Scan for the cell matching the given text and deliver its (x, y) coordinate at center. 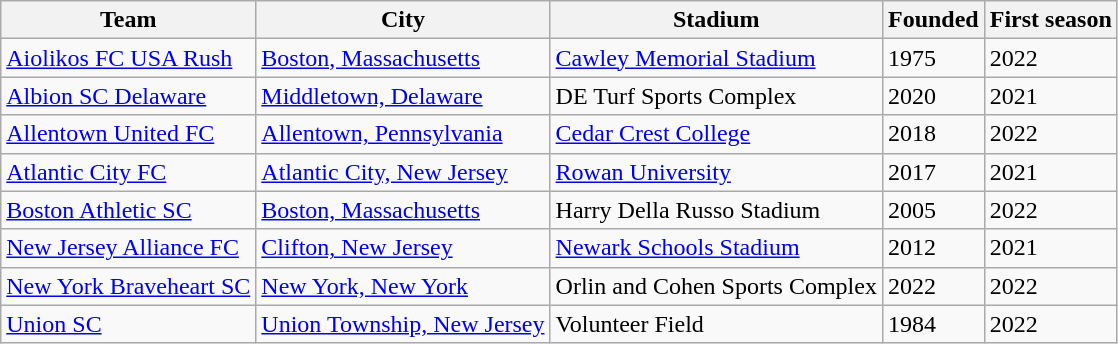
Albion SC Delaware (128, 96)
2017 (933, 172)
New Jersey Alliance FC (128, 248)
Stadium (716, 20)
New York, New York (403, 286)
1975 (933, 58)
Atlantic City, New Jersey (403, 172)
2005 (933, 210)
Allentown, Pennsylvania (403, 134)
Newark Schools Stadium (716, 248)
2020 (933, 96)
Clifton, New Jersey (403, 248)
Boston Athletic SC (128, 210)
Cawley Memorial Stadium (716, 58)
Harry Della Russo Stadium (716, 210)
Orlin and Cohen Sports Complex (716, 286)
Team (128, 20)
2012 (933, 248)
DE Turf Sports Complex (716, 96)
Rowan University (716, 172)
New York Braveheart SC (128, 286)
Volunteer Field (716, 324)
Union Township, New Jersey (403, 324)
Atlantic City FC (128, 172)
Cedar Crest College (716, 134)
First season (1050, 20)
City (403, 20)
Aiolikos FC USA Rush (128, 58)
Union SC (128, 324)
Allentown United FC (128, 134)
1984 (933, 324)
Founded (933, 20)
Middletown, Delaware (403, 96)
2018 (933, 134)
